Scan for the cell matching the given text and deliver its (x, y) coordinate at center. 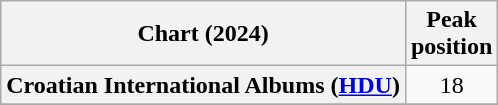
Chart (2024) (204, 34)
Croatian International Albums (HDU) (204, 85)
18 (451, 85)
Peakposition (451, 34)
